Return (X, Y) of the center of cell containing provided text 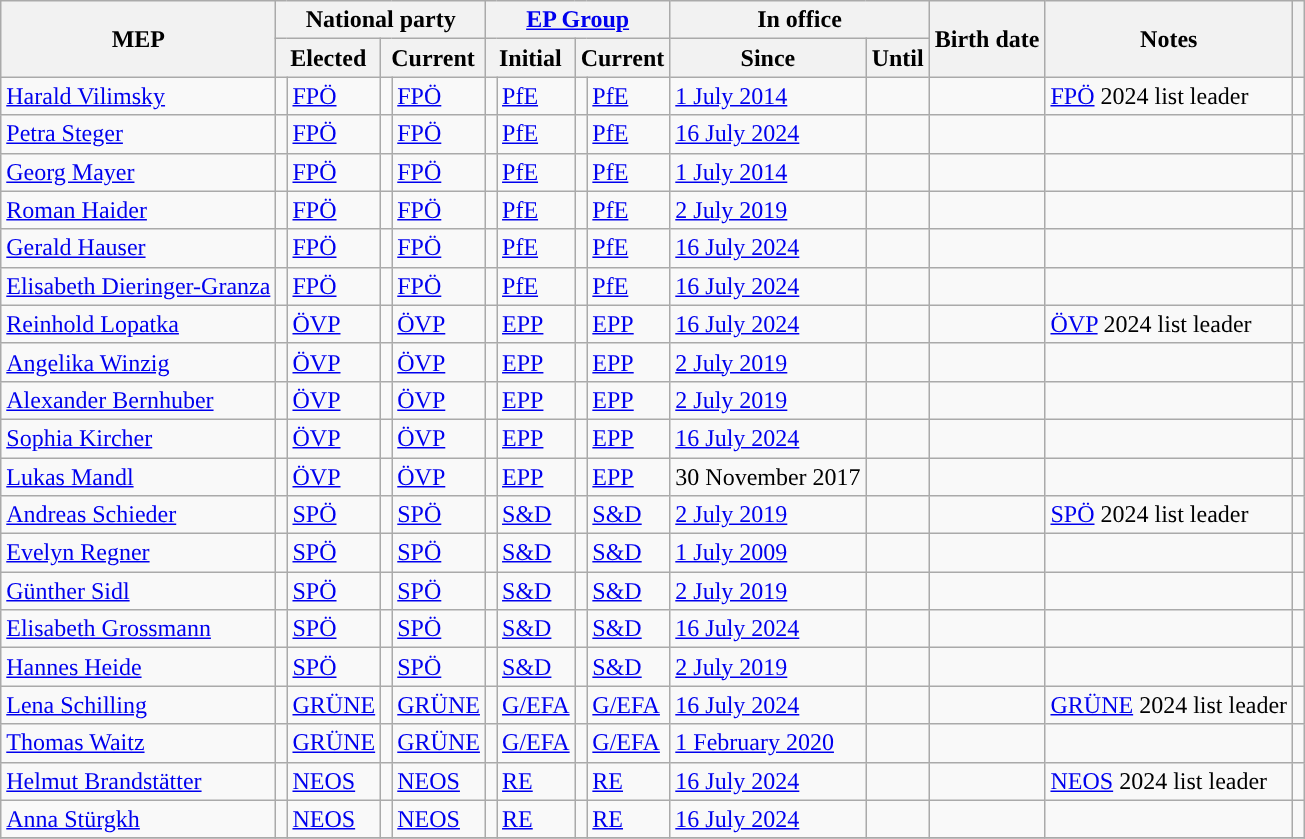
NEOS 2024 list leader (1169, 781)
Hannes Heide (138, 667)
MEP (138, 39)
ÖVP 2024 list leader (1169, 324)
Initial (530, 58)
Günther Sidl (138, 591)
Elisabeth Grossmann (138, 629)
Angelika Winzig (138, 362)
Evelyn Regner (138, 553)
Birth date (987, 39)
GRÜNE 2024 list leader (1169, 705)
Since (768, 58)
Roman Haider (138, 210)
Lena Schilling (138, 705)
Andreas Schieder (138, 515)
In office (800, 20)
Alexander Bernhuber (138, 400)
Gerald Hauser (138, 248)
Anna Stürgkh (138, 819)
Harald Vilimsky (138, 96)
Lukas Mandl (138, 477)
Helmut Brandstätter (138, 781)
Reinhold Lopatka (138, 324)
1 July 2009 (768, 553)
1 February 2020 (768, 743)
Notes (1169, 39)
Elisabeth Dieringer-Granza (138, 286)
Sophia Kircher (138, 438)
FPÖ 2024 list leader (1169, 96)
Thomas Waitz (138, 743)
EP Group (577, 20)
Petra Steger (138, 134)
30 November 2017 (768, 477)
National party (381, 20)
SPÖ 2024 list leader (1169, 515)
Until (898, 58)
Elected (328, 58)
Georg Mayer (138, 172)
